Search for the cell housing the specified text and yield its [x, y] center coordinate. 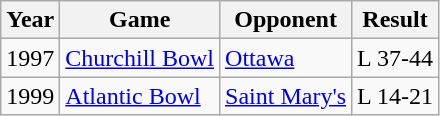
Atlantic Bowl [140, 96]
Churchill Bowl [140, 58]
Game [140, 20]
L 14-21 [396, 96]
Saint Mary's [286, 96]
Result [396, 20]
Opponent [286, 20]
Year [30, 20]
Ottawa [286, 58]
1999 [30, 96]
L 37-44 [396, 58]
1997 [30, 58]
